Determine the (X, Y) coordinate at the center of the cell enclosing the given text.  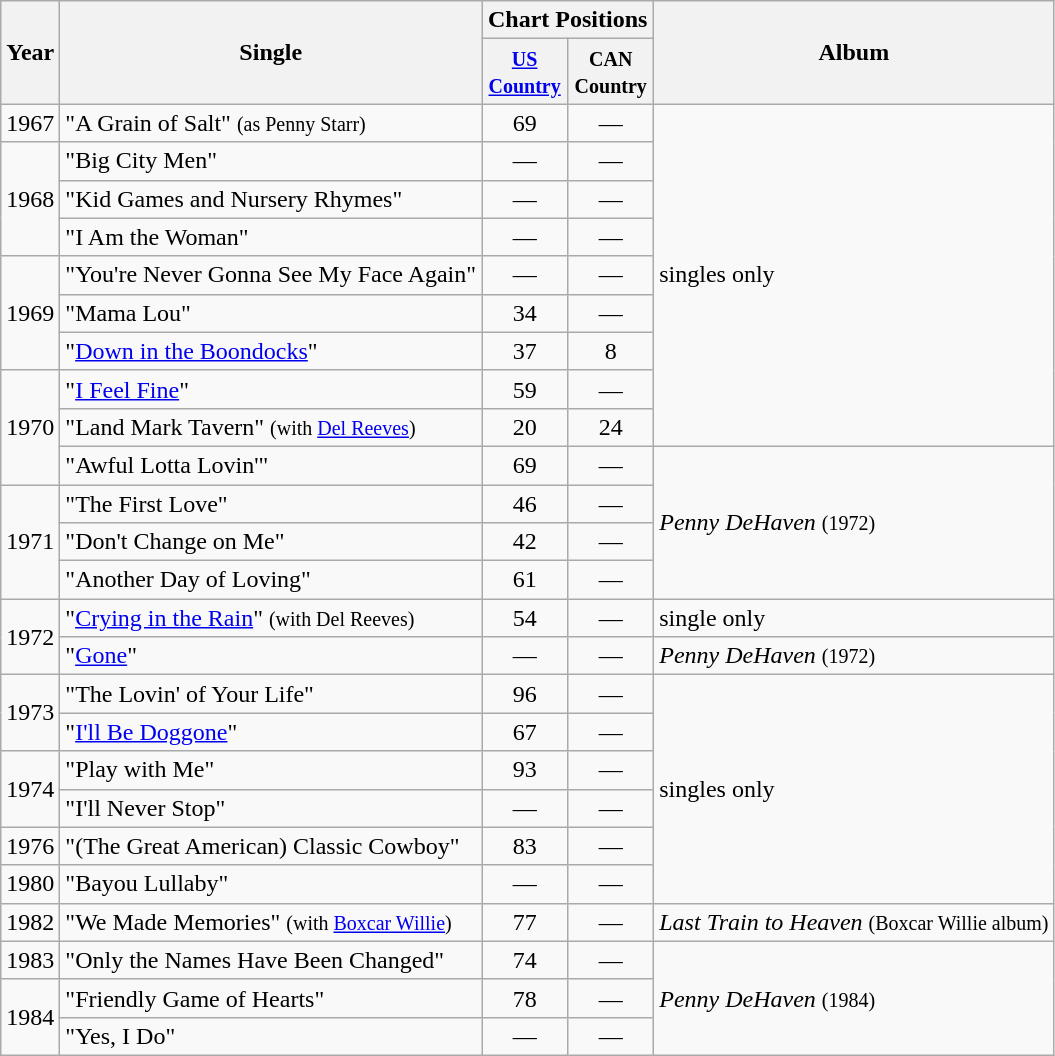
Penny DeHaven (1984) (854, 998)
"Play with Me" (271, 770)
1969 (30, 313)
1968 (30, 199)
1971 (30, 541)
20 (525, 427)
"Awful Lotta Lovin'" (271, 465)
78 (525, 998)
77 (525, 922)
"I'll Never Stop" (271, 808)
8 (611, 351)
1967 (30, 123)
"The Lovin' of Your Life" (271, 694)
42 (525, 542)
Chart Positions (568, 20)
1983 (30, 960)
Album (854, 52)
1984 (30, 1017)
1976 (30, 846)
single only (854, 618)
Single (271, 52)
54 (525, 618)
"I'll Be Doggone" (271, 732)
"Don't Change on Me" (271, 542)
96 (525, 694)
1973 (30, 713)
"I Feel Fine" (271, 389)
46 (525, 503)
59 (525, 389)
24 (611, 427)
"Gone" (271, 656)
74 (525, 960)
"A Grain of Salt" (as Penny Starr) (271, 123)
1982 (30, 922)
"Yes, I Do" (271, 1036)
"Friendly Game of Hearts" (271, 998)
"(The Great American) Classic Cowboy" (271, 846)
61 (525, 580)
37 (525, 351)
CAN Country (611, 72)
"The First Love" (271, 503)
34 (525, 313)
"Crying in the Rain" (with Del Reeves) (271, 618)
"Mama Lou" (271, 313)
1972 (30, 637)
"We Made Memories" (with Boxcar Willie) (271, 922)
Year (30, 52)
US Country (525, 72)
"I Am the Woman" (271, 237)
1970 (30, 427)
Last Train to Heaven (Boxcar Willie album) (854, 922)
"Kid Games and Nursery Rhymes" (271, 199)
1980 (30, 884)
1974 (30, 789)
"Land Mark Tavern" (with Del Reeves) (271, 427)
"Down in the Boondocks" (271, 351)
93 (525, 770)
"Only the Names Have Been Changed" (271, 960)
"Bayou Lullaby" (271, 884)
"Big City Men" (271, 161)
83 (525, 846)
"Another Day of Loving" (271, 580)
67 (525, 732)
"You're Never Gonna See My Face Again" (271, 275)
